Search for the cell housing the specified text and yield its [x, y] center coordinate. 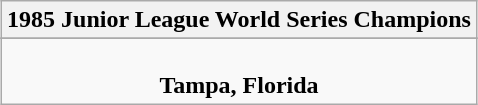
1985 Junior League World Series Champions [240, 20]
Tampa, Florida [240, 72]
